Search for the cell housing the specified text and yield its [x, y] center coordinate. 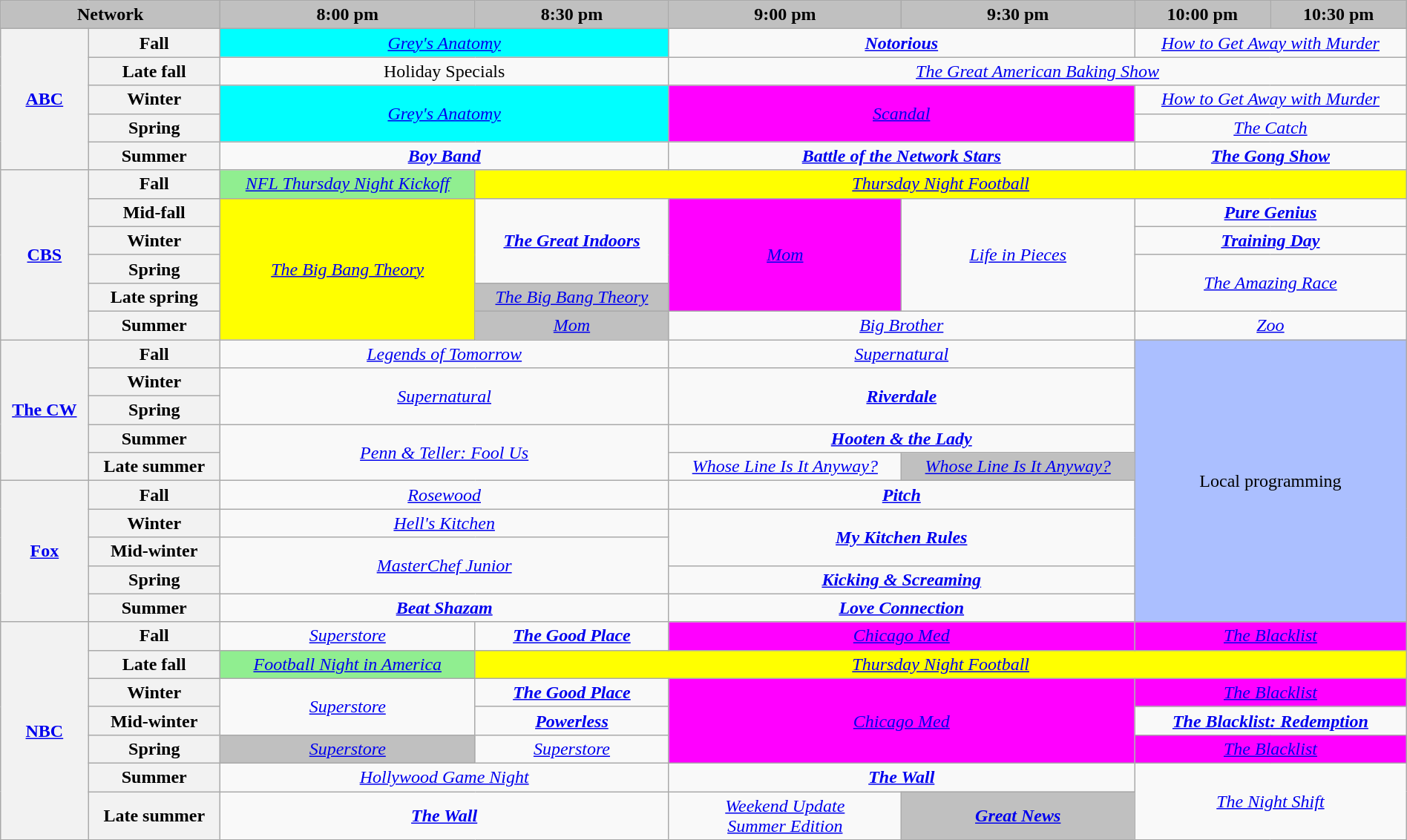
Mid-fall [154, 212]
The Catch [1270, 128]
Holiday Specials [444, 71]
MasterChef Junior [444, 565]
The Gong Show [1270, 156]
Pure Genius [1270, 212]
The Great Indoors [571, 240]
9:00 pm [785, 15]
The Blacklist: Redemption [1270, 721]
NBC [45, 730]
Big Brother [902, 325]
Beat Shazam [444, 608]
My Kitchen Rules [902, 537]
Zoo [1270, 325]
The Night Shift [1270, 801]
Boy Band [444, 156]
8:00 pm [347, 15]
The Great American Baking Show [1037, 71]
10:00 pm [1202, 15]
Scandal [902, 114]
Hell's Kitchen [444, 523]
Life in Pieces [1018, 255]
Training Day [1270, 240]
Battle of the Network Stars [902, 156]
8:30 pm [571, 15]
Riverdale [902, 396]
Great News [1018, 815]
Fox [45, 551]
Penn & Teller: Fool Us [444, 453]
ABC [45, 99]
Powerless [571, 721]
CBS [45, 255]
Legends of Tomorrow [444, 354]
Notorious [902, 43]
9:30 pm [1018, 15]
The Amazing Race [1270, 283]
10:30 pm [1339, 15]
Network [111, 15]
Rosewood [444, 495]
Hollywood Game Night [444, 777]
Kicking & Screaming [902, 580]
Love Connection [902, 608]
The CW [45, 410]
NFL Thursday Night Kickoff [347, 184]
Football Night in America [347, 664]
Late spring [154, 297]
Weekend UpdateSummer Edition [785, 815]
Hooten & the Lady [902, 439]
Local programming [1270, 481]
Pitch [902, 495]
